Find where the given text appears and provide that cell's center as [X, Y] coordinate. 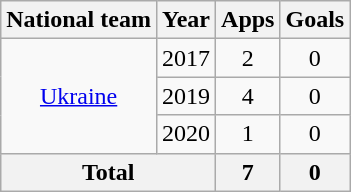
Apps [248, 20]
Ukraine [79, 96]
4 [248, 96]
2 [248, 58]
Goals [315, 20]
2017 [186, 58]
2019 [186, 96]
1 [248, 134]
2020 [186, 134]
National team [79, 20]
7 [248, 172]
Total [108, 172]
Year [186, 20]
